Determine the [X, Y] coordinate at the center of the cell enclosing the given text.  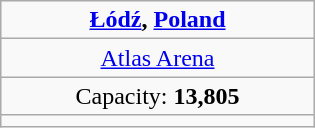
Atlas Arena [158, 58]
Capacity: 13,805 [158, 96]
Łódź, Poland [158, 20]
